Capture the cell that displays the provided text and extract its (X, Y) central coordinate. 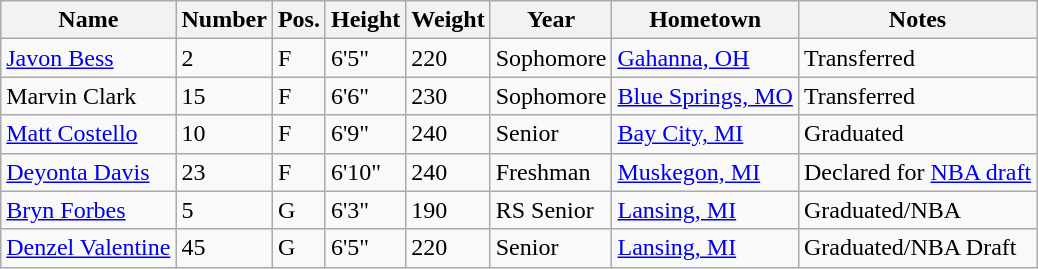
Year (551, 20)
190 (448, 210)
Deyonta Davis (88, 172)
2 (224, 58)
10 (224, 134)
Freshman (551, 172)
Notes (917, 20)
Muskegon, MI (705, 172)
6'6" (365, 96)
Denzel Valentine (88, 248)
Bryn Forbes (88, 210)
23 (224, 172)
Name (88, 20)
Hometown (705, 20)
Javon Bess (88, 58)
Graduated/NBA Draft (917, 248)
6'10" (365, 172)
6'3" (365, 210)
Graduated/NBA (917, 210)
Weight (448, 20)
Marvin Clark (88, 96)
5 (224, 210)
Bay City, MI (705, 134)
Number (224, 20)
Blue Springs, MO (705, 96)
230 (448, 96)
15 (224, 96)
45 (224, 248)
Pos. (298, 20)
Matt Costello (88, 134)
Declared for NBA draft (917, 172)
RS Senior (551, 210)
6'9" (365, 134)
Gahanna, OH (705, 58)
Height (365, 20)
Graduated (917, 134)
